Capture the cell that displays the provided text and extract its [x, y] central coordinate. 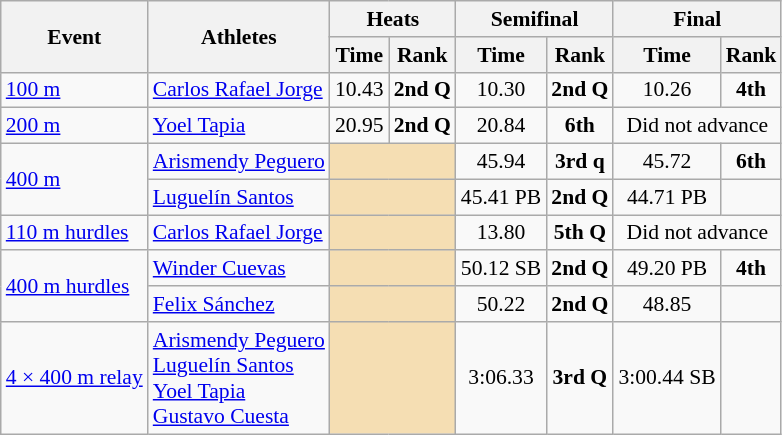
Final [697, 19]
45.41 PB [502, 197]
Yoel Tapia [239, 126]
Heats [393, 19]
Arismendy PegueroLuguelín SantosYoel TapiaGustavo Cuesta [239, 378]
10.26 [666, 90]
100 m [74, 90]
50.22 [502, 304]
Arismendy Peguero [239, 162]
Athletes [239, 36]
20.84 [502, 126]
Luguelín Santos [239, 197]
13.80 [502, 233]
110 m hurdles [74, 233]
50.12 SB [502, 269]
45.94 [502, 162]
10.43 [360, 90]
200 m [74, 126]
3rd Q [580, 378]
400 m [74, 180]
44.71 PB [666, 197]
Event [74, 36]
3:06.33 [502, 378]
4 × 400 m relay [74, 378]
48.85 [666, 304]
400 m hurdles [74, 286]
Felix Sánchez [239, 304]
49.20 PB [666, 269]
5th Q [580, 233]
10.30 [502, 90]
3:00.44 SB [666, 378]
Winder Cuevas [239, 269]
20.95 [360, 126]
Semifinal [535, 19]
45.72 [666, 162]
3rd q [580, 162]
